Capture the cell that displays the provided text and extract its [x, y] central coordinate. 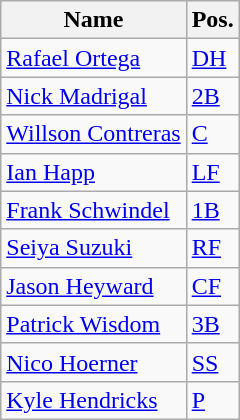
1B [212, 210]
CF [212, 286]
C [212, 134]
Nico Hoerner [94, 362]
Kyle Hendricks [94, 400]
SS [212, 362]
3B [212, 324]
Jason Heyward [94, 286]
Name [94, 20]
P [212, 400]
Seiya Suzuki [94, 248]
Patrick Wisdom [94, 324]
RF [212, 248]
Rafael Ortega [94, 58]
2B [212, 96]
Willson Contreras [94, 134]
Ian Happ [94, 172]
Nick Madrigal [94, 96]
Pos. [212, 20]
Frank Schwindel [94, 210]
DH [212, 58]
LF [212, 172]
